Extract the (X, Y) coordinate from the center of the cell holding the provided text.  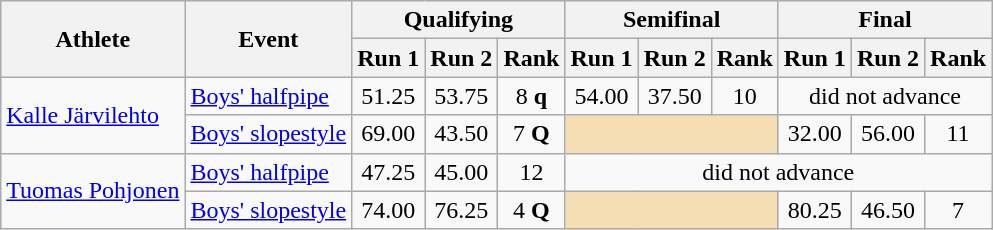
45.00 (462, 172)
74.00 (388, 210)
76.25 (462, 210)
Event (268, 39)
11 (958, 134)
10 (744, 96)
4 Q (532, 210)
80.25 (814, 210)
7 (958, 210)
37.50 (674, 96)
Tuomas Pohjonen (93, 191)
56.00 (888, 134)
Athlete (93, 39)
47.25 (388, 172)
Kalle Järvilehto (93, 115)
Final (884, 20)
54.00 (602, 96)
12 (532, 172)
43.50 (462, 134)
53.75 (462, 96)
7 Q (532, 134)
Semifinal (672, 20)
8 q (532, 96)
Qualifying (458, 20)
46.50 (888, 210)
69.00 (388, 134)
51.25 (388, 96)
32.00 (814, 134)
